Detect which cell encompasses the target text, then output its (x, y) center coordinate. 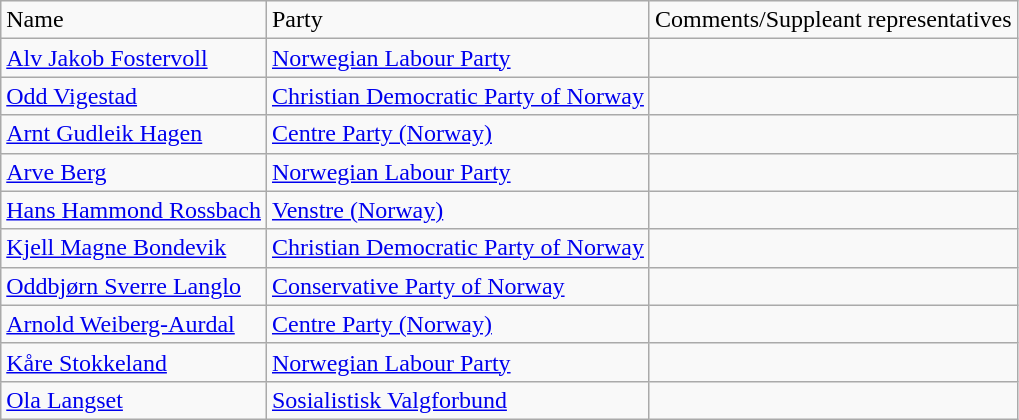
Name (134, 20)
Oddbjørn Sverre Langlo (134, 286)
Arnt Gudleik Hagen (134, 134)
Conservative Party of Norway (458, 286)
Arnold Weiberg-Aurdal (134, 324)
Sosialistisk Valgforbund (458, 400)
Kjell Magne Bondevik (134, 248)
Ola Langset (134, 400)
Venstre (Norway) (458, 210)
Party (458, 20)
Odd Vigestad (134, 96)
Comments/Suppleant representatives (833, 20)
Kåre Stokkeland (134, 362)
Alv Jakob Fostervoll (134, 58)
Hans Hammond Rossbach (134, 210)
Arve Berg (134, 172)
